For the text-containing cell, return its midpoint in (x, y) coordinate format. 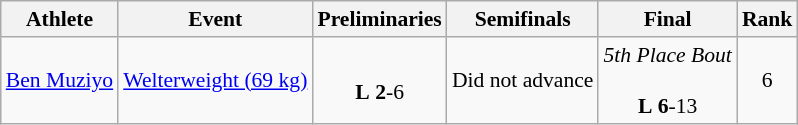
Welterweight (69 kg) (215, 80)
Final (667, 19)
5th Place Bout L 6-13 (667, 80)
Athlete (60, 19)
Rank (768, 19)
6 (768, 80)
L 2-6 (379, 80)
Preliminaries (379, 19)
Ben Muziyo (60, 80)
Did not advance (523, 80)
Semifinals (523, 19)
Event (215, 19)
